Provide the [x, y] coordinate of the cell's center where the given text is located.  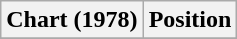
Chart (1978) [72, 20]
Position [190, 20]
